Determine the (x, y) coordinate at the center of the cell enclosing the given text.  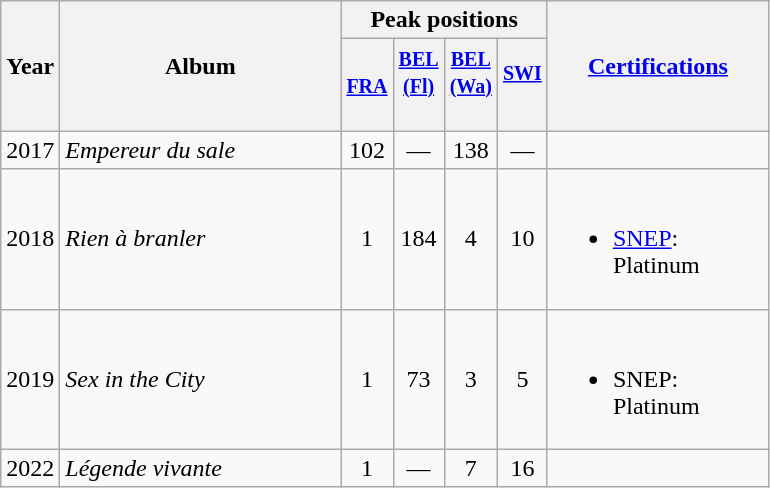
138 (470, 150)
FRA (367, 85)
2019 (30, 379)
73 (418, 379)
102 (367, 150)
Peak positions (444, 20)
Sex in the City (200, 379)
Rien à branler (200, 239)
2017 (30, 150)
BEL(Wa) (470, 85)
Certifications (658, 66)
16 (522, 468)
Empereur du sale (200, 150)
Year (30, 66)
7 (470, 468)
184 (418, 239)
2018 (30, 239)
5 (522, 379)
SWI (522, 85)
BEL(Fl) (418, 85)
Album (200, 66)
2022 (30, 468)
10 (522, 239)
3 (470, 379)
4 (470, 239)
Légende vivante (200, 468)
